Find where the given text appears and provide that cell's center as (X, Y) coordinate. 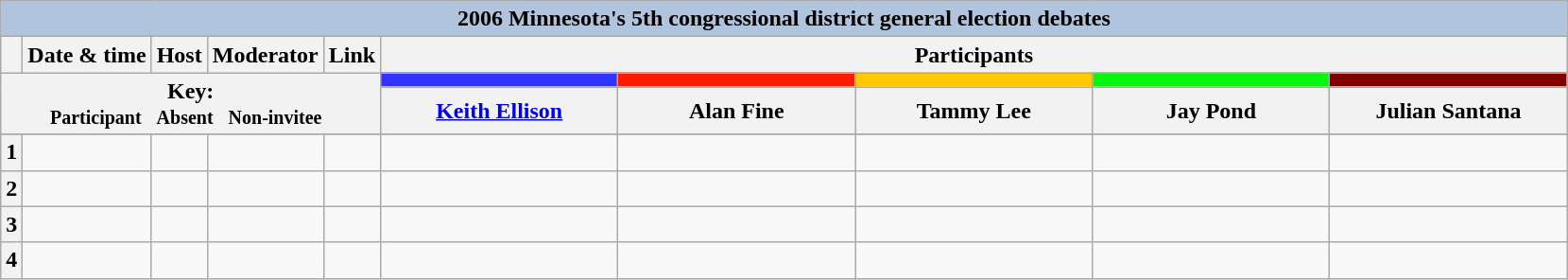
Date & time (87, 55)
Moderator (265, 55)
4 (11, 260)
2006 Minnesota's 5th congressional district general election debates (784, 19)
Key: Participant Absent Non-invitee (191, 104)
Julian Santana (1448, 111)
Alan Fine (737, 111)
Jay Pond (1212, 111)
3 (11, 224)
2 (11, 188)
Link (352, 55)
Keith Ellison (499, 111)
Host (180, 55)
Participants (974, 55)
1 (11, 152)
Tammy Lee (974, 111)
